Identify which cell holds the provided text, then report its (x, y) central coordinate. 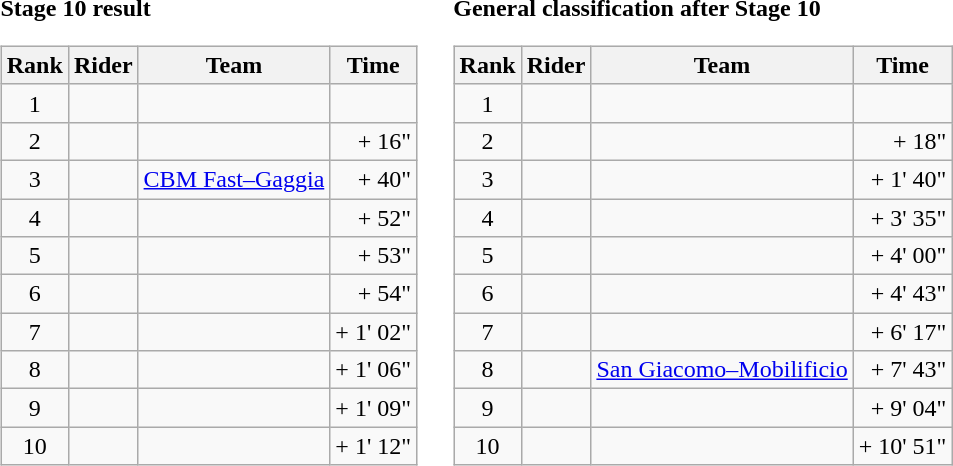
+ 6' 17" (902, 332)
+ 53" (374, 256)
+ 4' 00" (902, 256)
+ 1' 09" (374, 408)
+ 54" (374, 294)
+ 1' 12" (374, 446)
CBM Fast–Gaggia (234, 179)
+ 10' 51" (902, 446)
+ 40" (374, 179)
+ 16" (374, 141)
+ 1' 06" (374, 370)
+ 1' 40" (902, 179)
+ 4' 43" (902, 294)
+ 7' 43" (902, 370)
+ 3' 35" (902, 217)
San Giacomo–Mobilificio (722, 370)
+ 1' 02" (374, 332)
+ 18" (902, 141)
+ 9' 04" (902, 408)
+ 52" (374, 217)
